For the text-containing cell, return its midpoint in [X, Y] coordinate format. 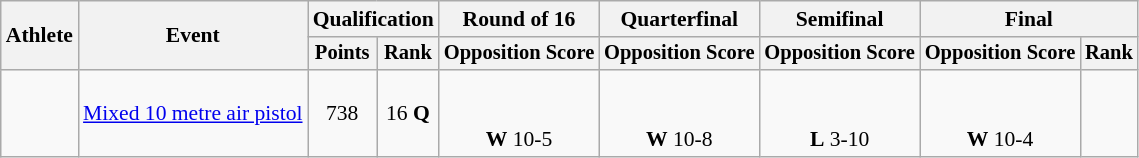
Semifinal [839, 19]
16 Q [408, 114]
Athlete [40, 36]
W 10-8 [679, 114]
Event [193, 36]
Final [1029, 19]
L 3-10 [839, 114]
Qualification [374, 19]
W 10-4 [1000, 114]
W 10-5 [519, 114]
Quarterfinal [679, 19]
738 [342, 114]
Points [342, 54]
Round of 16 [519, 19]
Mixed 10 metre air pistol [193, 114]
